Extract the (x, y) coordinate from the center of the cell holding the provided text.  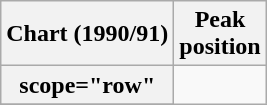
scope="row" (88, 85)
Chart (1990/91) (88, 34)
Peakposition (220, 34)
